Pinpoint the cell where the given text exists, returning its [X, Y] midpoint coordinate. 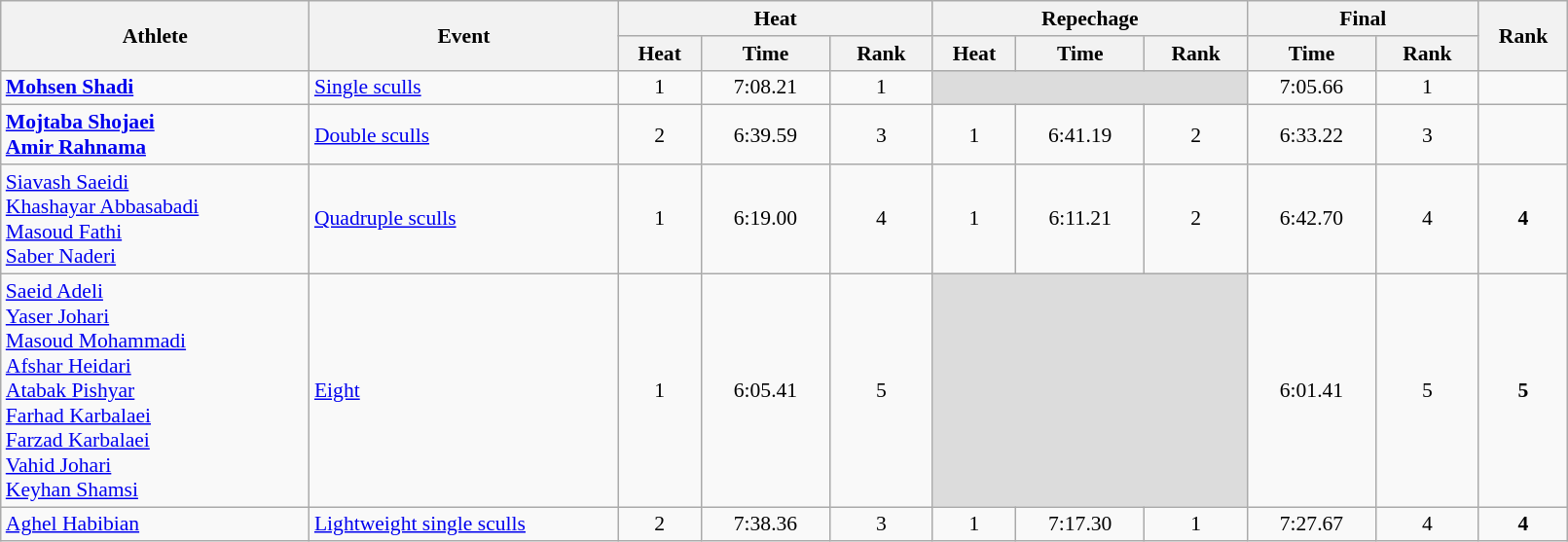
7:38.36 [765, 524]
Lightweight single sculls [463, 524]
6:01.41 [1311, 390]
Event [463, 35]
6:33.22 [1311, 134]
Mohsen Shadi [156, 88]
Siavash SaeidiKhashayar AbbasabadiMasoud FathiSaber Naderi [156, 219]
Aghel Habibian [156, 524]
Final [1363, 18]
Mojtaba ShojaeiAmir Rahnama [156, 134]
6:11.21 [1080, 219]
6:05.41 [765, 390]
6:41.19 [1080, 134]
6:39.59 [765, 134]
7:08.21 [765, 88]
6:19.00 [765, 219]
Single sculls [463, 88]
7:27.67 [1311, 524]
7:05.66 [1311, 88]
Saeid AdeliYaser JohariMasoud MohammadiAfshar HeidariAtabak PishyarFarhad KarbalaeiFarzad KarbalaeiVahid JohariKeyhan Shamsi [156, 390]
Athlete [156, 35]
Repechage [1090, 18]
Double sculls [463, 134]
6:42.70 [1311, 219]
Eight [463, 390]
7:17.30 [1080, 524]
Quadruple sculls [463, 219]
